Pinpoint the cell where the given text exists, returning its [X, Y] midpoint coordinate. 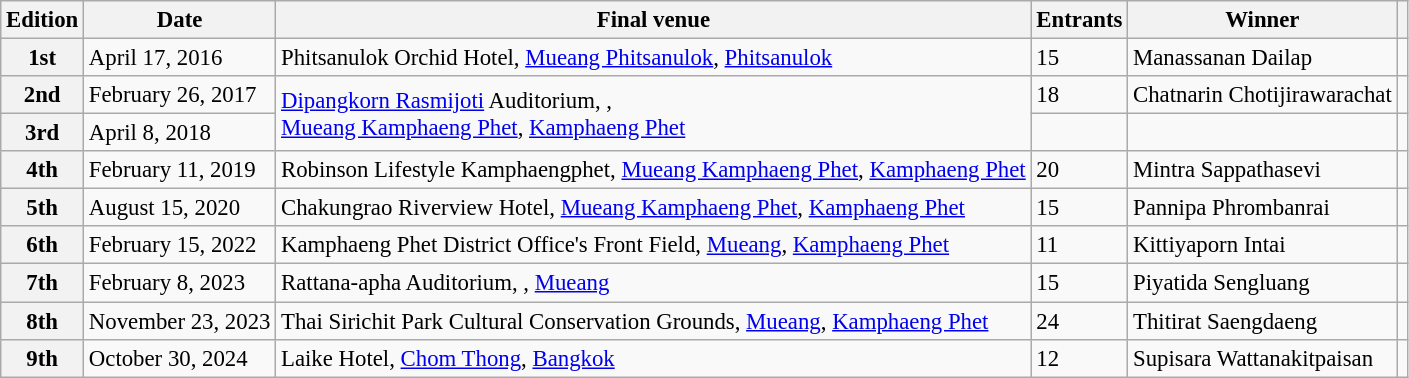
November 23, 2023 [180, 321]
8th [42, 321]
20 [1080, 170]
Date [180, 20]
Final venue [654, 20]
Piyatida Sengluang [1262, 283]
Chatnarin Chotijirawarachat [1262, 95]
February 8, 2023 [180, 283]
Thai Sirichit Park Cultural Conservation Grounds, Mueang, Kamphaeng Phet [654, 321]
Chakungrao Riverview Hotel, Mueang Kamphaeng Phet, Kamphaeng Phet [654, 208]
February 11, 2019 [180, 170]
August 15, 2020 [180, 208]
Robinson Lifestyle Kamphaengphet, Mueang Kamphaeng Phet, Kamphaeng Phet [654, 170]
February 15, 2022 [180, 245]
5th [42, 208]
2nd [42, 95]
February 26, 2017 [180, 95]
October 30, 2024 [180, 358]
3rd [42, 133]
Rattana-apha Auditorium, , Mueang [654, 283]
11 [1080, 245]
Kittiyaporn Intai [1262, 245]
18 [1080, 95]
24 [1080, 321]
Entrants [1080, 20]
Winner [1262, 20]
6th [42, 245]
Pannipa Phrombanrai [1262, 208]
Kamphaeng Phet District Office's Front Field, Mueang, Kamphaeng Phet [654, 245]
1st [42, 58]
Manassanan Dailap [1262, 58]
April 8, 2018 [180, 133]
Phitsanulok Orchid Hotel, Mueang Phitsanulok, Phitsanulok [654, 58]
Laike Hotel, Chom Thong, Bangkok [654, 358]
Supisara Wattanakitpaisan [1262, 358]
Edition [42, 20]
9th [42, 358]
April 17, 2016 [180, 58]
7th [42, 283]
Dipangkorn Rasmijoti Auditorium, ,Mueang Kamphaeng Phet, Kamphaeng Phet [654, 114]
Mintra Sappathasevi [1262, 170]
12 [1080, 358]
4th [42, 170]
Thitirat Saengdaeng [1262, 321]
